From the cell containing the given text, extract its center point as [x, y] coordinate. 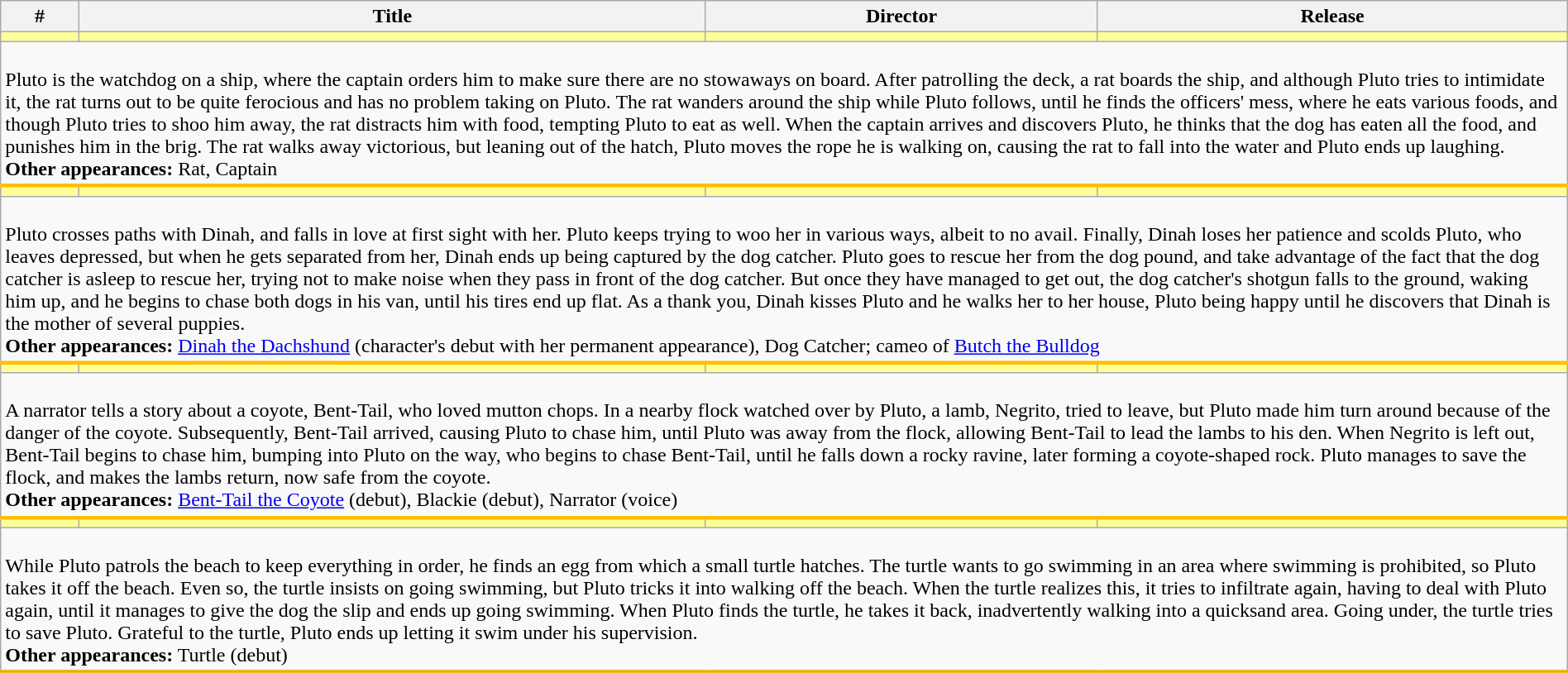
Release [1332, 17]
Director [901, 17]
Title [392, 17]
# [40, 17]
